For the text-containing cell, return its midpoint in (x, y) coordinate format. 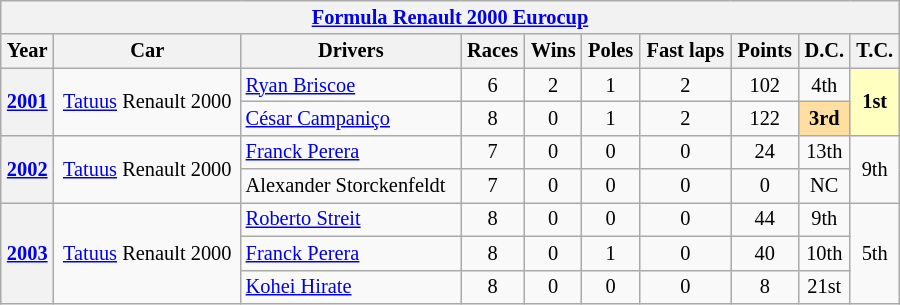
Drivers (351, 51)
Alexander Storckenfeldt (351, 186)
10th (824, 253)
6 (493, 85)
Races (493, 51)
Wins (552, 51)
2003 (28, 252)
3rd (824, 118)
NC (824, 186)
Year (28, 51)
122 (764, 118)
40 (764, 253)
Car (148, 51)
Points (764, 51)
21st (824, 287)
César Campaniço (351, 118)
13th (824, 152)
Poles (611, 51)
102 (764, 85)
D.C. (824, 51)
4th (824, 85)
Formula Renault 2000 Eurocup (450, 17)
2002 (28, 168)
2001 (28, 102)
5th (874, 252)
44 (764, 219)
Fast laps (685, 51)
1st (874, 102)
24 (764, 152)
T.C. (874, 51)
Kohei Hirate (351, 287)
Ryan Briscoe (351, 85)
Roberto Streit (351, 219)
